Identify which cell holds the provided text, then report its (x, y) central coordinate. 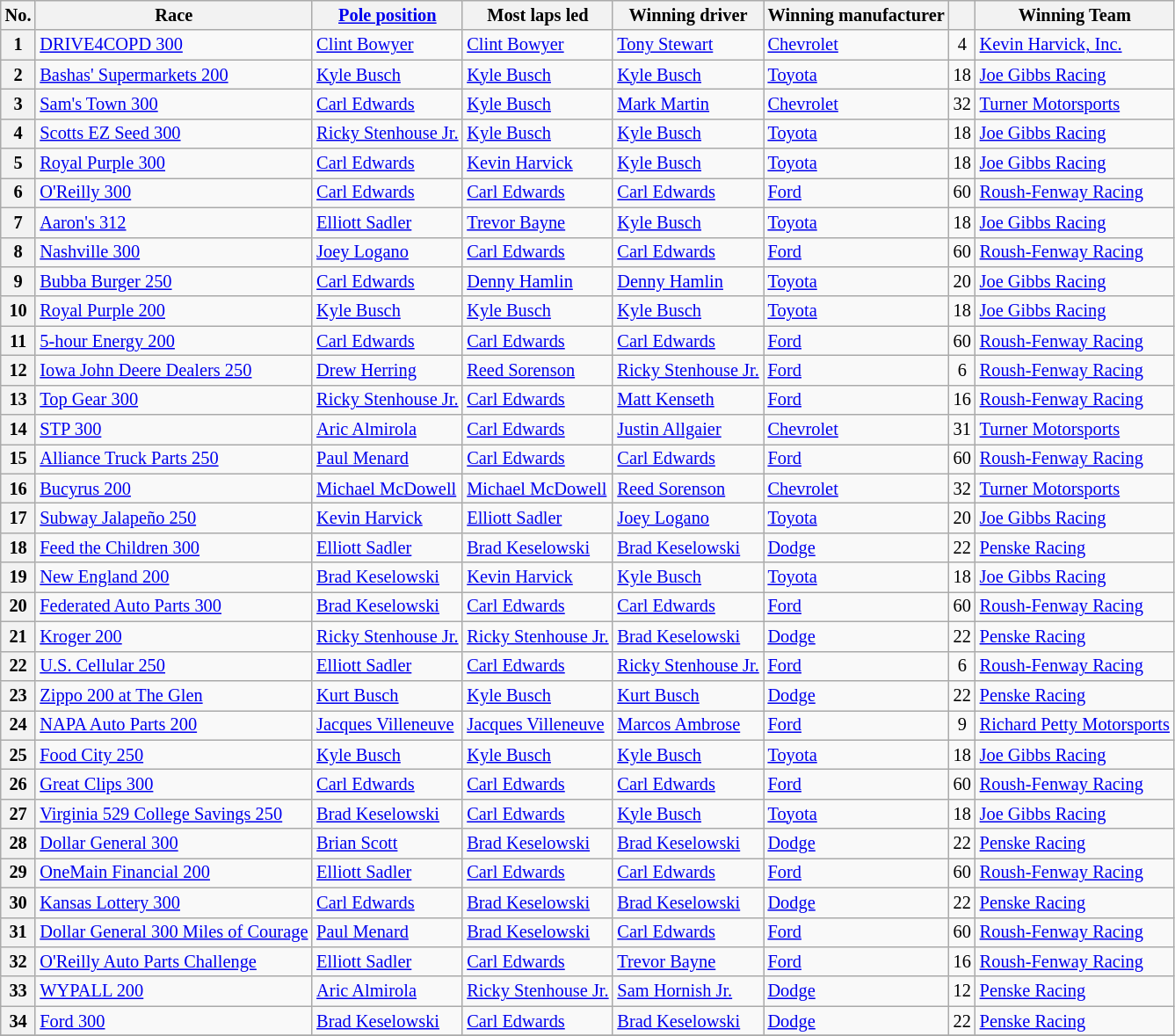
Virginia 529 College Savings 250 (174, 814)
Top Gear 300 (174, 400)
Bucyrus 200 (174, 489)
19 (18, 577)
Iowa John Deere Dealers 250 (174, 370)
NAPA Auto Parts 200 (174, 725)
Alliance Truck Parts 250 (174, 459)
Winning Team (1075, 15)
Race (174, 15)
24 (18, 725)
Mark Martin (687, 104)
Matt Kenseth (687, 400)
34 (18, 1021)
Scotts EZ Seed 300 (174, 134)
5 (18, 163)
Most laps led (538, 15)
21 (18, 636)
Bashas' Supermarkets 200 (174, 75)
Zippo 200 at The Glen (174, 695)
Kevin Harvick, Inc. (1075, 45)
7 (18, 222)
Nashville 300 (174, 252)
13 (18, 400)
26 (18, 784)
Great Clips 300 (174, 784)
Brian Scott (387, 844)
DRIVE4COPD 300 (174, 45)
O'Reilly Auto Parts Challenge (174, 961)
Subway Jalapeño 250 (174, 518)
Dollar General 300 Miles of Courage (174, 932)
Sam Hornish Jr. (687, 991)
8 (18, 252)
27 (18, 814)
WYPALL 200 (174, 991)
No. (18, 15)
30 (18, 902)
Justin Allgaier (687, 430)
Kansas Lottery 300 (174, 902)
O'Reilly 300 (174, 192)
Federated Auto Parts 300 (174, 606)
Bubba Burger 250 (174, 281)
3 (18, 104)
Pole position (387, 15)
Aaron's 312 (174, 222)
Winning driver (687, 15)
STP 300 (174, 430)
New England 200 (174, 577)
Feed the Children 300 (174, 547)
Royal Purple 200 (174, 311)
Dollar General 300 (174, 844)
Food City 250 (174, 755)
U.S. Cellular 250 (174, 666)
23 (18, 695)
28 (18, 844)
10 (18, 311)
Ford 300 (174, 1021)
Royal Purple 300 (174, 163)
OneMain Financial 200 (174, 873)
Richard Petty Motorsports (1075, 725)
5-hour Energy 200 (174, 341)
15 (18, 459)
33 (18, 991)
11 (18, 341)
29 (18, 873)
2 (18, 75)
25 (18, 755)
Winning manufacturer (856, 15)
17 (18, 518)
14 (18, 430)
1 (18, 45)
Kroger 200 (174, 636)
Marcos Ambrose (687, 725)
Sam's Town 300 (174, 104)
Tony Stewart (687, 45)
Drew Herring (387, 370)
